Locate the cell with the specified text and output its [X, Y] center coordinate. 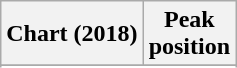
Chart (2018) [72, 34]
Peakposition [189, 34]
